Detect which cell encompasses the target text, then output its (X, Y) center coordinate. 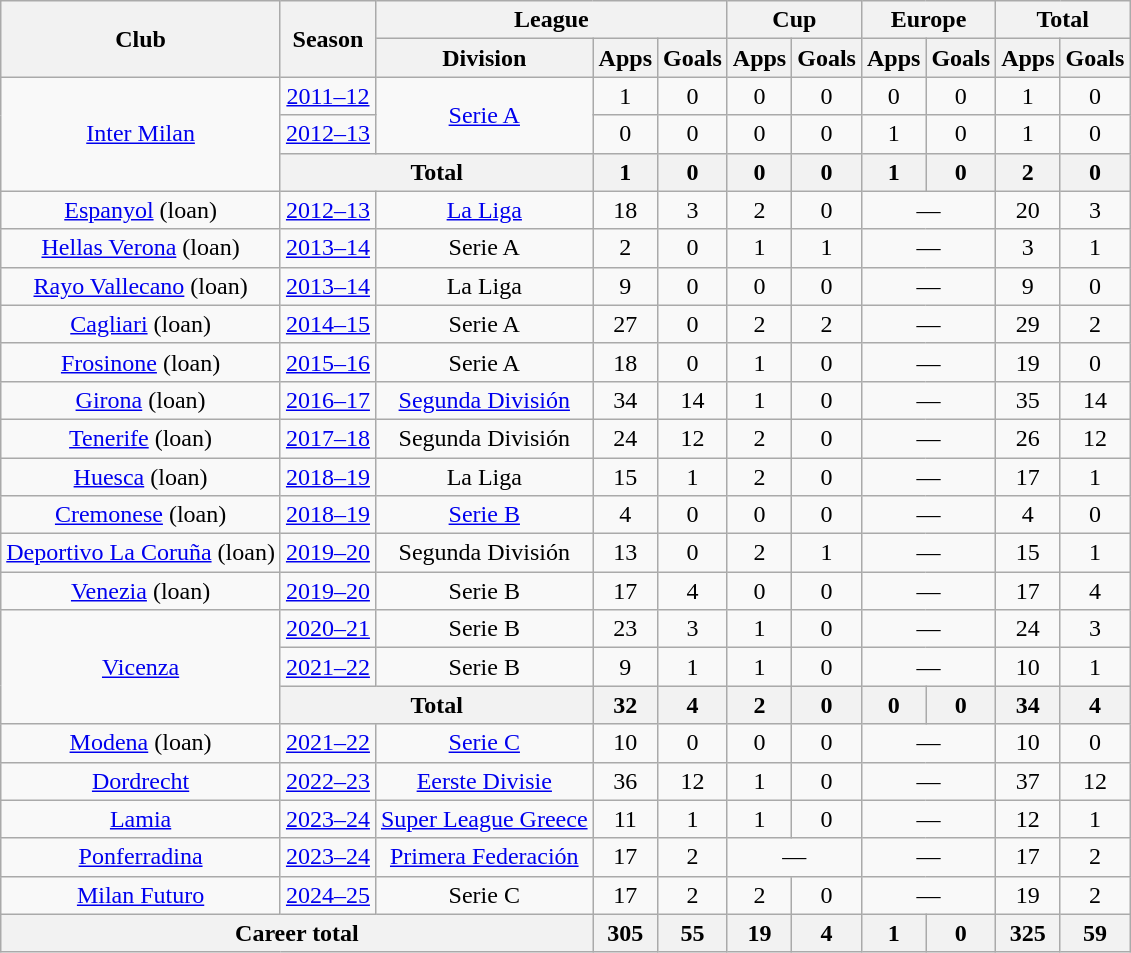
13 (625, 553)
Espanyol (loan) (141, 210)
Cagliari (loan) (141, 324)
305 (625, 933)
Division (484, 58)
Vicenza (141, 667)
2017–18 (328, 438)
2011–12 (328, 96)
23 (625, 629)
29 (1028, 324)
Cup (794, 20)
Huesca (loan) (141, 477)
Modena (loan) (141, 743)
55 (693, 933)
37 (1028, 781)
Hellas Verona (loan) (141, 248)
Eerste Divisie (484, 781)
Deportivo La Coruña (loan) (141, 553)
Cremonese (loan) (141, 515)
2020–21 (328, 629)
Ponferradina (141, 857)
Lamia (141, 819)
32 (625, 705)
2015–16 (328, 362)
27 (625, 324)
Girona (loan) (141, 400)
Milan Futuro (141, 895)
Frosinone (loan) (141, 362)
36 (625, 781)
Primera Federación (484, 857)
2016–17 (328, 400)
Club (141, 39)
11 (625, 819)
Rayo Vallecano (loan) (141, 286)
Dordrecht (141, 781)
26 (1028, 438)
Season (328, 39)
2014–15 (328, 324)
Career total (297, 933)
Europe (928, 20)
20 (1028, 210)
Venezia (loan) (141, 591)
59 (1095, 933)
Tenerife (loan) (141, 438)
325 (1028, 933)
Inter Milan (141, 134)
Super League Greece (484, 819)
League (551, 20)
2022–23 (328, 781)
35 (1028, 400)
2024–25 (328, 895)
